Detect which cell encompasses the target text, then output its (X, Y) center coordinate. 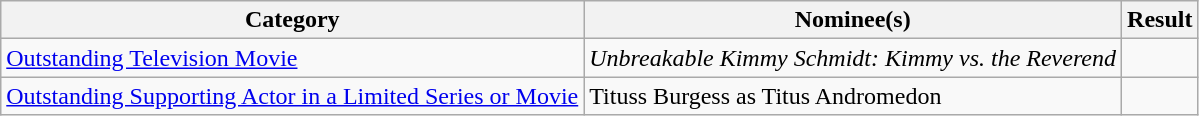
Result (1160, 20)
Nominee(s) (853, 20)
Outstanding Television Movie (292, 58)
Category (292, 20)
Unbreakable Kimmy Schmidt: Kimmy vs. the Reverend (853, 58)
Outstanding Supporting Actor in a Limited Series or Movie (292, 96)
Tituss Burgess as Titus Andromedon (853, 96)
